Determine the [X, Y] coordinate at the center of the cell enclosing the given text.  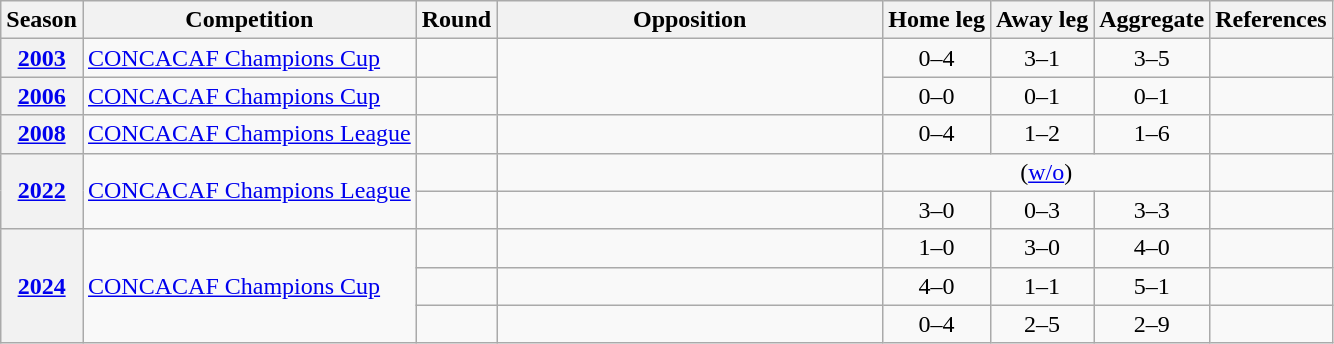
2–5 [1042, 324]
2003 [42, 58]
Round [456, 20]
2–9 [1152, 324]
3–5 [1152, 58]
Season [42, 20]
Aggregate [1152, 20]
Opposition [690, 20]
3–3 [1152, 210]
(w/o) [1046, 172]
3–1 [1042, 58]
References [1272, 20]
0–3 [1042, 210]
2022 [42, 191]
Away leg [1042, 20]
1–0 [937, 248]
1–2 [1042, 134]
0–0 [937, 96]
2024 [42, 286]
1–1 [1042, 286]
2008 [42, 134]
1–6 [1152, 134]
Competition [249, 20]
5–1 [1152, 286]
Home leg [937, 20]
2006 [42, 96]
